Scan for the cell matching the given text and deliver its [X, Y] coordinate at center. 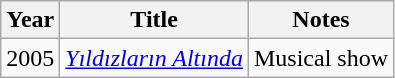
Title [154, 20]
Musical show [320, 58]
2005 [30, 58]
Year [30, 20]
Notes [320, 20]
Yıldızların Altında [154, 58]
